Output the (x, y) coordinate of the center of the cell containing the given text.  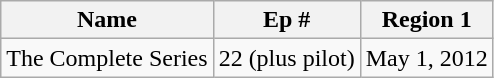
Ep # (286, 20)
22 (plus pilot) (286, 58)
The Complete Series (107, 58)
Name (107, 20)
May 1, 2012 (426, 58)
Region 1 (426, 20)
